Scan for the cell matching the given text and deliver its [x, y] coordinate at center. 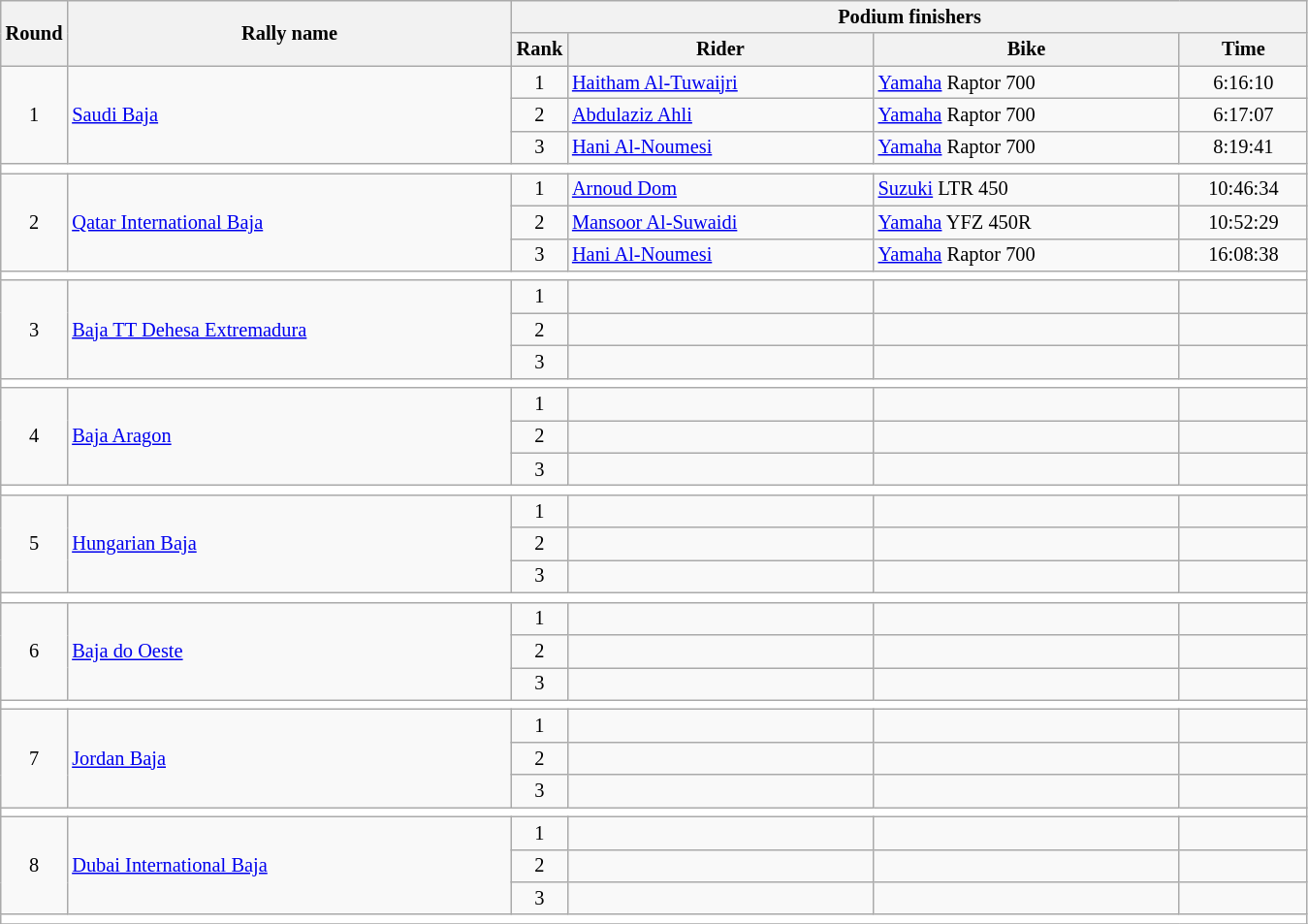
Arnoud Dom [720, 189]
8 [35, 865]
10:46:34 [1243, 189]
4 [35, 436]
Time [1243, 49]
Mansoor Al-Suwaidi [720, 222]
Abdulaziz Ahli [720, 114]
Baja TT Dehesa Extremadura [289, 330]
Yamaha YFZ 450R [1027, 222]
Bike [1027, 49]
Rank [539, 49]
Suzuki LTR 450 [1027, 189]
5 [35, 543]
Baja do Oeste [289, 652]
Jordan Baja [289, 758]
Qatar International Baja [289, 221]
8:19:41 [1243, 147]
Round [35, 33]
Baja Aragon [289, 436]
Saudi Baja [289, 114]
7 [35, 758]
6:17:07 [1243, 114]
Hungarian Baja [289, 543]
Podium finishers [909, 16]
16:08:38 [1243, 255]
10:52:29 [1243, 222]
6:16:10 [1243, 82]
Dubai International Baja [289, 865]
Haitham Al-Tuwaijri [720, 82]
Rally name [289, 33]
6 [35, 652]
Rider [720, 49]
